Scan for the cell matching the given text and deliver its [x, y] coordinate at center. 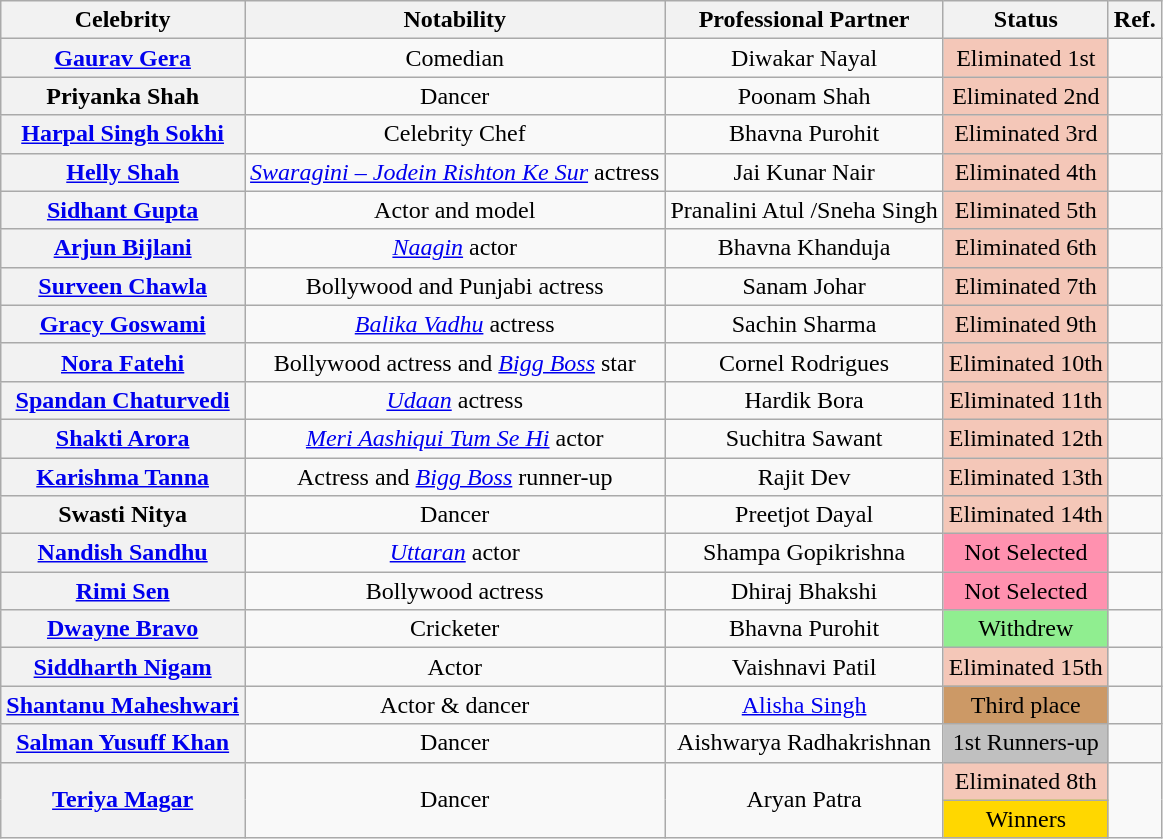
Dwayne Bravo [123, 629]
Celebrity [123, 20]
Jai Kunar Nair [804, 172]
Nandish Sandhu [123, 553]
Suchitra Sawant [804, 438]
Bollywood actress [455, 591]
Eliminated 1st [1026, 58]
Pranalini Atul /Sneha Singh [804, 210]
Shantanu Maheshwari [123, 705]
Eliminated 8th [1026, 781]
Swaragini – Jodein Rishton Ke Sur actress [455, 172]
Eliminated 2nd [1026, 96]
Meri Aashiqui Tum Se Hi actor [455, 438]
Sidhant Gupta [123, 210]
Actor and model [455, 210]
Gaurav Gera [123, 58]
1st Runners-up [1026, 743]
Aishwarya Radhakrishnan [804, 743]
Diwakar Nayal [804, 58]
Eliminated 12th [1026, 438]
Cricketer [455, 629]
Balika Vadhu actress [455, 324]
Vaishnavi Patil [804, 667]
Uttaran actor [455, 553]
Ref. [1134, 20]
Karishma Tanna [123, 477]
Aryan Patra [804, 800]
Actor & dancer [455, 705]
Rajit Dev [804, 477]
Eliminated 13th [1026, 477]
Helly Shah [123, 172]
Dhiraj Bhakshi [804, 591]
Spandan Chaturvedi [123, 400]
Udaan actress [455, 400]
Gracy Goswami [123, 324]
Eliminated 3rd [1026, 134]
Sachin Sharma [804, 324]
Third place [1026, 705]
Eliminated 6th [1026, 248]
Poonam Shah [804, 96]
Harpal Singh Sokhi [123, 134]
Salman Yusuff Khan [123, 743]
Naagin actor [455, 248]
Eliminated 15th [1026, 667]
Status [1026, 20]
Bollywood and Punjabi actress [455, 286]
Arjun Bijlani [123, 248]
Siddharth Nigam [123, 667]
Bollywood actress and Bigg Boss star [455, 362]
Hardik Bora [804, 400]
Professional Partner [804, 20]
Preetjot Dayal [804, 515]
Eliminated 11th [1026, 400]
Shampa Gopikrishna [804, 553]
Surveen Chawla [123, 286]
Sanam Johar [804, 286]
Shakti Arora [123, 438]
Winners [1026, 819]
Nora Fatehi [123, 362]
Alisha Singh [804, 705]
Actor [455, 667]
Cornel Rodrigues [804, 362]
Bhavna Khanduja [804, 248]
Celebrity Chef [455, 134]
Comedian [455, 58]
Rimi Sen [123, 591]
Eliminated 14th [1026, 515]
Eliminated 5th [1026, 210]
Priyanka Shah [123, 96]
Eliminated 4th [1026, 172]
Eliminated 7th [1026, 286]
Eliminated 9th [1026, 324]
Teriya Magar [123, 800]
Withdrew [1026, 629]
Eliminated 10th [1026, 362]
Swasti Nitya [123, 515]
Notability [455, 20]
Actress and Bigg Boss runner-up [455, 477]
